Capture the cell that displays the provided text and extract its [x, y] central coordinate. 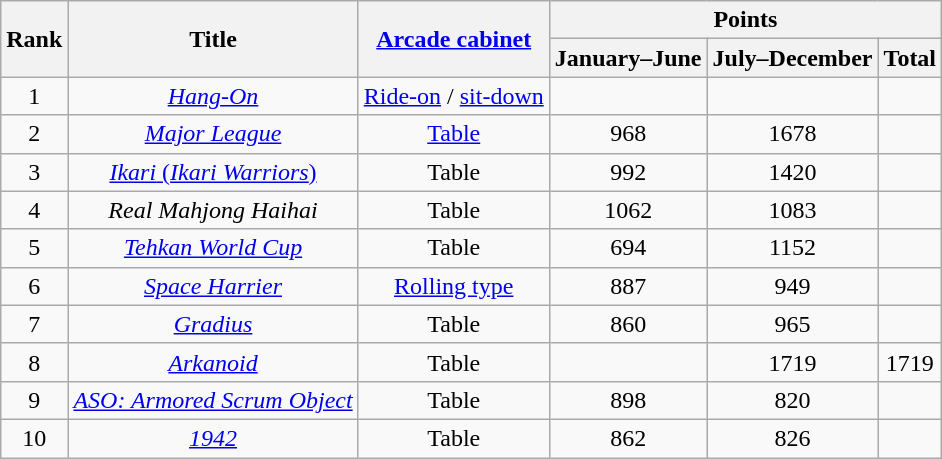
860 [628, 324]
Major League [213, 134]
1152 [792, 248]
826 [792, 438]
3 [34, 172]
4 [34, 210]
Total [910, 58]
968 [628, 134]
898 [628, 400]
January–June [628, 58]
Real Mahjong Haihai [213, 210]
Rank [34, 39]
1 [34, 96]
Tehkan World Cup [213, 248]
Ikari (Ikari Warriors) [213, 172]
Arcade cabinet [454, 39]
ASO: Armored Scrum Object [213, 400]
2 [34, 134]
5 [34, 248]
694 [628, 248]
949 [792, 286]
Rolling type [454, 286]
965 [792, 324]
Space Harrier [213, 286]
6 [34, 286]
1062 [628, 210]
Points [745, 20]
Title [213, 39]
Gradius [213, 324]
Arkanoid [213, 362]
Ride-on / sit-down [454, 96]
1083 [792, 210]
Hang-On [213, 96]
1678 [792, 134]
1942 [213, 438]
July–December [792, 58]
862 [628, 438]
887 [628, 286]
10 [34, 438]
992 [628, 172]
1420 [792, 172]
8 [34, 362]
7 [34, 324]
820 [792, 400]
9 [34, 400]
